Scan for the cell matching the given text and deliver its [X, Y] coordinate at center. 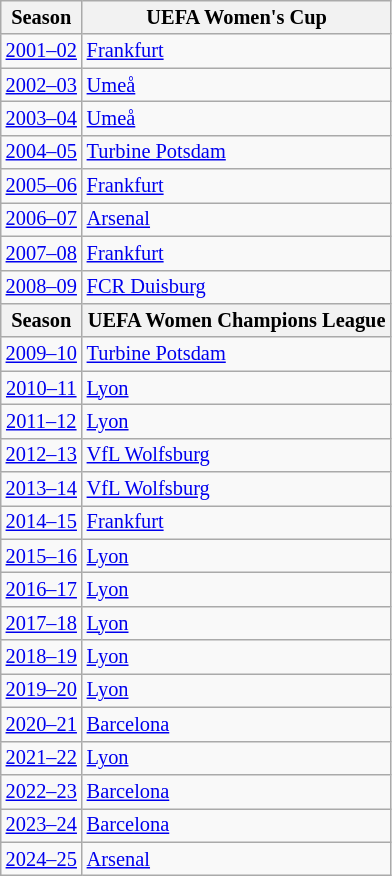
2005–06 [42, 186]
UEFA Women Champions League [237, 321]
2016–17 [42, 590]
2002–03 [42, 85]
2019–20 [42, 691]
2018–19 [42, 657]
2014–15 [42, 523]
2021–22 [42, 758]
2003–04 [42, 119]
2023–24 [42, 825]
2024–25 [42, 859]
2009–10 [42, 354]
UEFA Women's Cup [237, 18]
2011–12 [42, 422]
2015–16 [42, 556]
2012–13 [42, 455]
2007–08 [42, 253]
2010–11 [42, 388]
2020–21 [42, 725]
2008–09 [42, 287]
2013–14 [42, 489]
2001–02 [42, 51]
2004–05 [42, 152]
FCR Duisburg [237, 287]
2017–18 [42, 624]
2006–07 [42, 220]
2022–23 [42, 792]
